Locate the cell with the specified text and output its [X, Y] center coordinate. 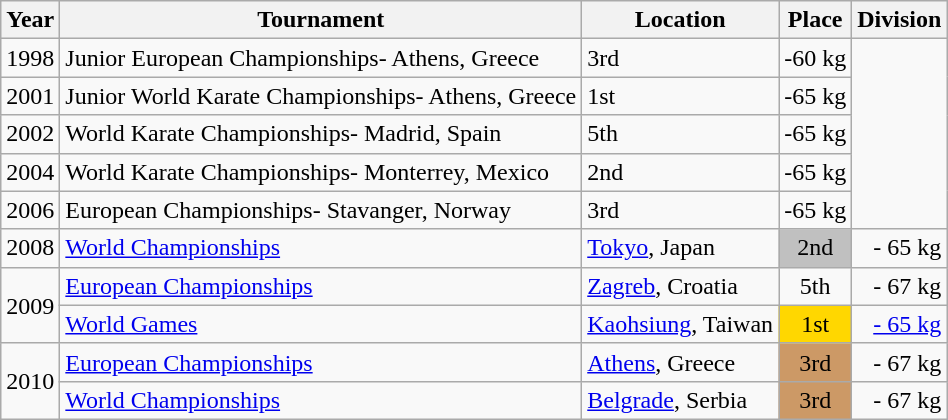
Year [30, 20]
Athens, Greece [680, 362]
Location [680, 20]
2004 [30, 172]
Junior World Karate Championships- Athens, Greece [321, 96]
Zagreb, Croatia [680, 286]
2009 [30, 305]
Division [900, 20]
2006 [30, 210]
2008 [30, 248]
2002 [30, 134]
Belgrade, Serbia [680, 400]
Tournament [321, 20]
Place [816, 20]
1998 [30, 58]
World Karate Championships- Madrid, Spain [321, 134]
Tokyo, Japan [680, 248]
2010 [30, 381]
World Karate Championships- Monterrey, Mexico [321, 172]
2001 [30, 96]
Junior European Championships- Athens, Greece [321, 58]
-60 kg [816, 58]
Kaohsiung, Taiwan [680, 324]
European Championships- Stavanger, Norway [321, 210]
World Games [321, 324]
